Scan for the cell matching the given text and deliver its (x, y) coordinate at center. 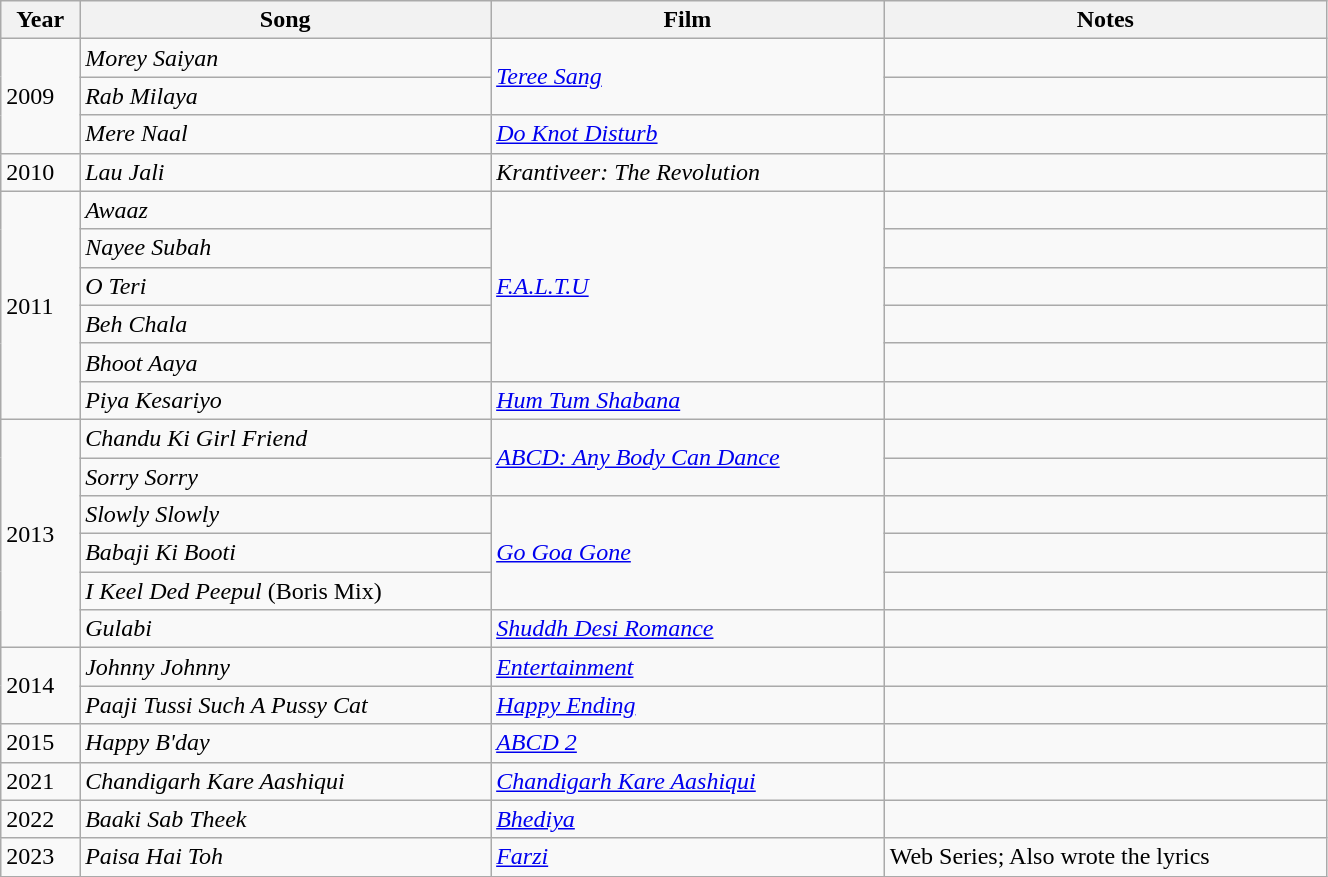
Web Series; Also wrote the lyrics (1105, 857)
F.A.L.T.U (688, 286)
Lau Jali (286, 172)
2022 (40, 819)
2014 (40, 686)
Happy B'day (286, 743)
Nayee Subah (286, 248)
Entertainment (688, 667)
Do Knot Disturb (688, 134)
Awaaz (286, 210)
Beh Chala (286, 324)
Paaji Tussi Such A Pussy Cat (286, 705)
2013 (40, 533)
Mere Naal (286, 134)
2009 (40, 96)
Sorry Sorry (286, 477)
ABCD 2 (688, 743)
Johnny Johnny (286, 667)
Babaji Ki Booti (286, 553)
2023 (40, 857)
Farzi (688, 857)
ABCD: Any Body Can Dance (688, 457)
Go Goa Gone (688, 553)
Slowly Slowly (286, 515)
2010 (40, 172)
Rab Milaya (286, 96)
Song (286, 20)
Shuddh Desi Romance (688, 629)
Piya Kesariyo (286, 400)
Year (40, 20)
2015 (40, 743)
Teree Sang (688, 77)
Bhoot Aaya (286, 362)
I Keel Ded Peepul (Boris Mix) (286, 591)
Bhediya (688, 819)
2021 (40, 781)
Film (688, 20)
Morey Saiyan (286, 58)
2011 (40, 305)
Baaki Sab Theek (286, 819)
Notes (1105, 20)
Chandu Ki Girl Friend (286, 438)
Krantiveer: The Revolution (688, 172)
Hum Tum Shabana (688, 400)
O Teri (286, 286)
Paisa Hai Toh (286, 857)
Happy Ending (688, 705)
Gulabi (286, 629)
